Return the [X, Y] coordinate for the center point of the cell that contains the specified text.  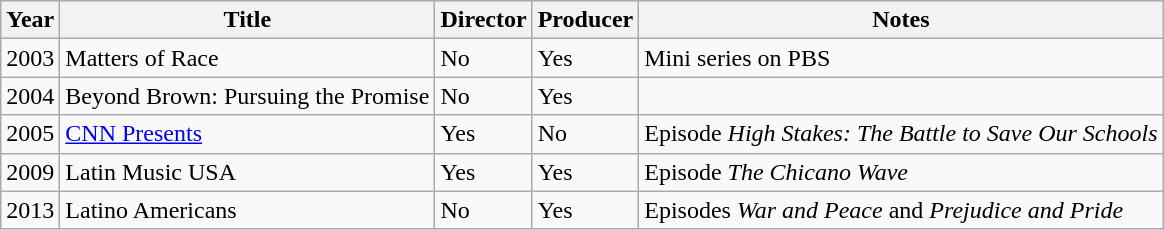
2004 [30, 96]
2005 [30, 134]
Episodes War and Peace and Prejudice and Pride [901, 210]
Notes [901, 20]
Title [248, 20]
2009 [30, 172]
Mini series on PBS [901, 58]
2013 [30, 210]
Beyond Brown: Pursuing the Promise [248, 96]
Episode The Chicano Wave [901, 172]
Producer [586, 20]
Latino Americans [248, 210]
Latin Music USA [248, 172]
CNN Presents [248, 134]
Episode High Stakes: The Battle to Save Our Schools [901, 134]
Matters of Race [248, 58]
Year [30, 20]
Director [484, 20]
2003 [30, 58]
